For the text-containing cell, return its midpoint in [X, Y] coordinate format. 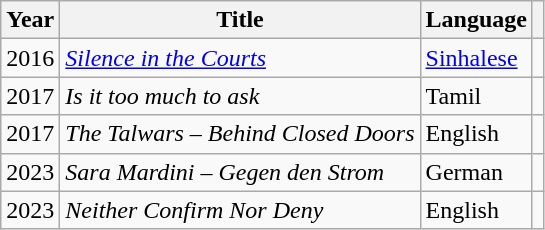
Sinhalese [476, 58]
German [476, 172]
Silence in the Courts [240, 58]
Is it too much to ask [240, 96]
2016 [30, 58]
Year [30, 20]
Language [476, 20]
Neither Confirm Nor Deny [240, 210]
Tamil [476, 96]
The Talwars – Behind Closed Doors [240, 134]
Sara Mardini – Gegen den Strom [240, 172]
Title [240, 20]
